Detect which cell encompasses the target text, then output its [X, Y] center coordinate. 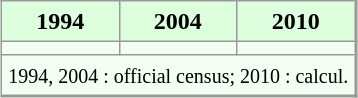
1994 [60, 21]
2004 [178, 21]
1994, 2004 : official census; 2010 : calcul. [178, 76]
2010 [296, 21]
